Determine the [x, y] coordinate at the center of the cell enclosing the given text.  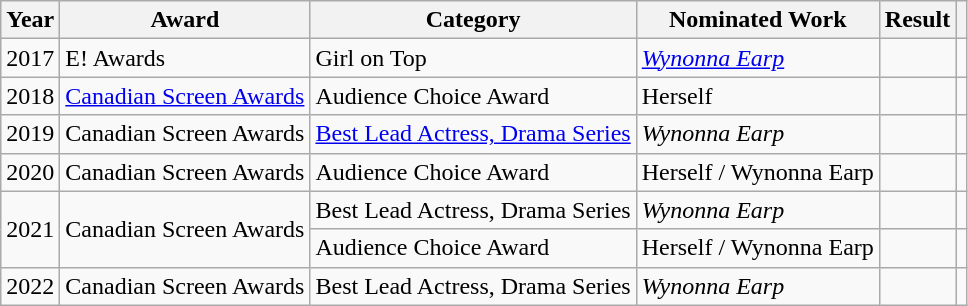
Result [917, 20]
Girl on Top [473, 58]
E! Awards [185, 58]
2021 [30, 229]
2018 [30, 96]
Herself [758, 96]
Nominated Work [758, 20]
2020 [30, 172]
2019 [30, 134]
2017 [30, 58]
Award [185, 20]
Year [30, 20]
Category [473, 20]
2022 [30, 286]
